Output the (X, Y) coordinate of the center of the cell containing the given text.  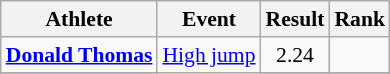
2.24 (296, 55)
Event (208, 19)
Donald Thomas (80, 55)
High jump (208, 55)
Result (296, 19)
Rank (360, 19)
Athlete (80, 19)
